For the text-containing cell, return its midpoint in [x, y] coordinate format. 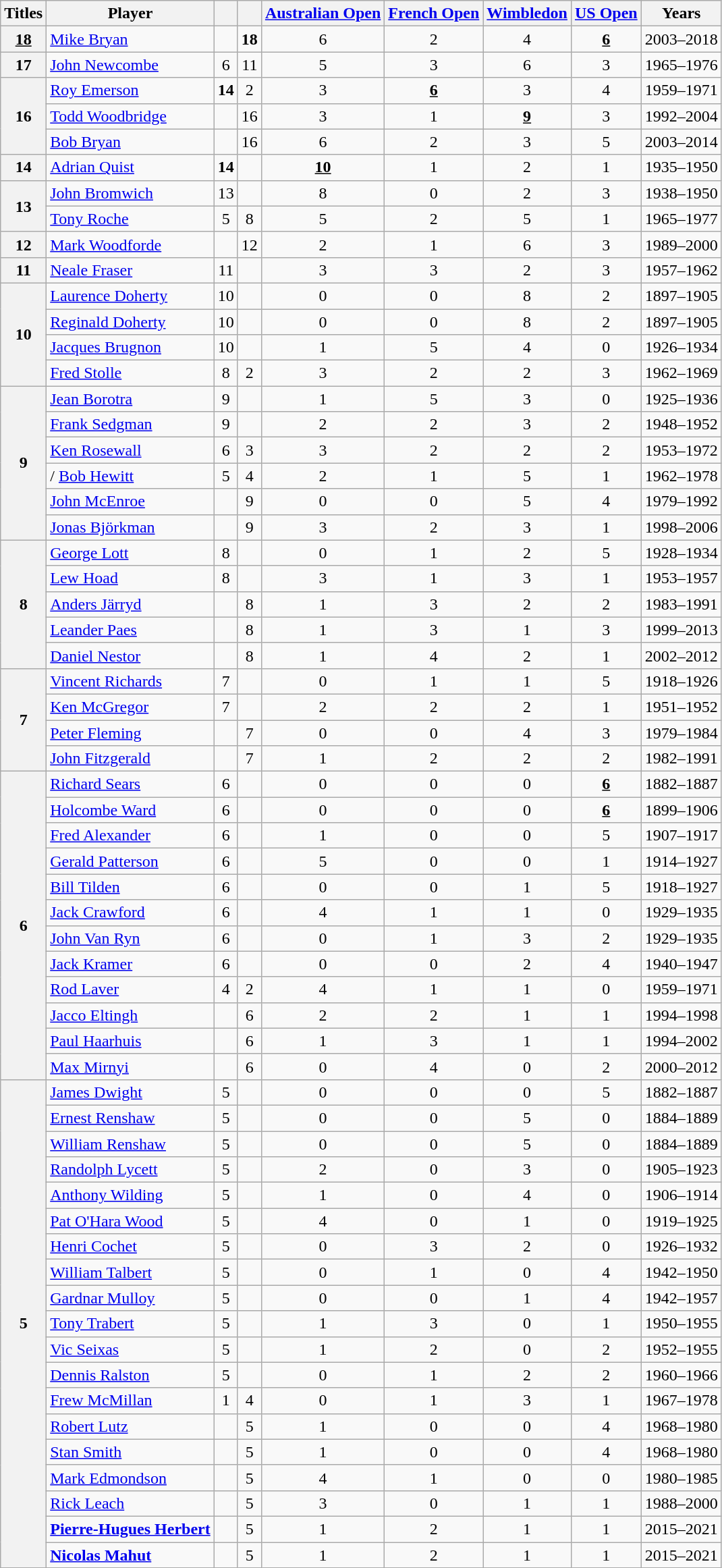
1962–1969 [682, 373]
Stan Smith [131, 1452]
/ Bob Hewitt [131, 476]
Years [682, 13]
1992–2004 [682, 116]
John McEnroe [131, 502]
Ken McGregor [131, 707]
1928–1934 [682, 553]
Jacco Eltingh [131, 1015]
Bill Tilden [131, 887]
1950–1955 [682, 1324]
1994–2002 [682, 1041]
1942–1950 [682, 1272]
1979–1984 [682, 732]
1942–1957 [682, 1298]
Ernest Renshaw [131, 1118]
1918–1927 [682, 887]
John Bromwich [131, 193]
1948–1952 [682, 425]
1925–1936 [682, 399]
John Newcombe [131, 65]
1957–1962 [682, 270]
Max Mirnyi [131, 1066]
Vincent Richards [131, 681]
1938–1950 [682, 193]
1940–1947 [682, 964]
Fred Stolle [131, 373]
Pat O'Hara Wood [131, 1221]
Peter Fleming [131, 732]
1935–1950 [682, 167]
1967–1978 [682, 1401]
Paul Haarhuis [131, 1041]
17 [24, 65]
1951–1952 [682, 707]
Todd Woodbridge [131, 116]
Fred Alexander [131, 836]
James Dwight [131, 1092]
US Open [606, 13]
Jack Kramer [131, 964]
1980–1985 [682, 1478]
Ken Rosewall [131, 450]
Randolph Lycett [131, 1170]
Gardnar Mulloy [131, 1298]
Holcombe Ward [131, 810]
Pierre-Hugues Herbert [131, 1529]
1905–1923 [682, 1170]
1953–1972 [682, 450]
1989–2000 [682, 244]
1999–2013 [682, 630]
Jonas Björkman [131, 527]
Rick Leach [131, 1503]
1952–1955 [682, 1349]
Titles [24, 13]
Player [131, 13]
Henri Cochet [131, 1247]
1962–1978 [682, 476]
1926–1934 [682, 348]
William Talbert [131, 1272]
Nicolas Mahut [131, 1555]
Lew Hoad [131, 578]
1979–1992 [682, 502]
George Lott [131, 553]
Roy Emerson [131, 90]
John Van Ryn [131, 938]
Reginald Doherty [131, 322]
1906–1914 [682, 1195]
Frank Sedgman [131, 425]
Adrian Quist [131, 167]
Jean Borotra [131, 399]
2003–2014 [682, 142]
Wimbledon [528, 13]
Mike Bryan [131, 39]
Jacques Brugnon [131, 348]
1899–1906 [682, 810]
2002–2012 [682, 655]
Vic Seixas [131, 1349]
Dennis Ralston [131, 1375]
Tony Trabert [131, 1324]
2000–2012 [682, 1066]
Anthony Wilding [131, 1195]
Richard Sears [131, 784]
Daniel Nestor [131, 655]
1965–1976 [682, 65]
1953–1957 [682, 578]
French Open [434, 13]
Australian Open [323, 13]
1988–2000 [682, 1503]
1983–1991 [682, 604]
Frew McMillan [131, 1401]
Leander Paes [131, 630]
1965–1977 [682, 219]
2003–2018 [682, 39]
Robert Lutz [131, 1426]
1926–1932 [682, 1247]
1907–1917 [682, 836]
John Fitzgerald [131, 759]
William Renshaw [131, 1144]
Laurence Doherty [131, 296]
Tony Roche [131, 219]
Bob Bryan [131, 142]
1982–1991 [682, 759]
Gerald Patterson [131, 861]
1960–1966 [682, 1375]
1914–1927 [682, 861]
Rod Laver [131, 990]
1919–1925 [682, 1221]
Mark Woodforde [131, 244]
1998–2006 [682, 527]
Anders Järryd [131, 604]
1994–1998 [682, 1015]
Neale Fraser [131, 270]
Mark Edmondson [131, 1478]
Jack Crawford [131, 913]
1918–1926 [682, 681]
